Locate the cell with the specified text and output its [x, y] center coordinate. 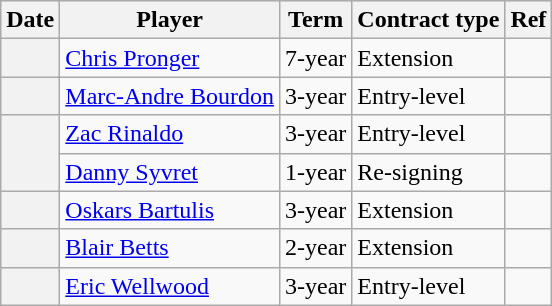
Re-signing [428, 172]
Marc-Andre Bourdon [170, 96]
Zac Rinaldo [170, 134]
Term [315, 20]
Player [170, 20]
Blair Betts [170, 248]
1-year [315, 172]
Oskars Bartulis [170, 210]
2-year [315, 248]
Ref [528, 20]
Date [30, 20]
Danny Syvret [170, 172]
Chris Pronger [170, 58]
7-year [315, 58]
Eric Wellwood [170, 286]
Contract type [428, 20]
